Determine the [x, y] coordinate at the center of the cell enclosing the given text.  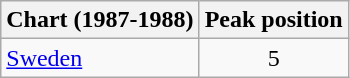
Chart (1987-1988) [100, 20]
Peak position [274, 20]
Sweden [100, 58]
5 [274, 58]
